Search for the cell housing the specified text and yield its (x, y) center coordinate. 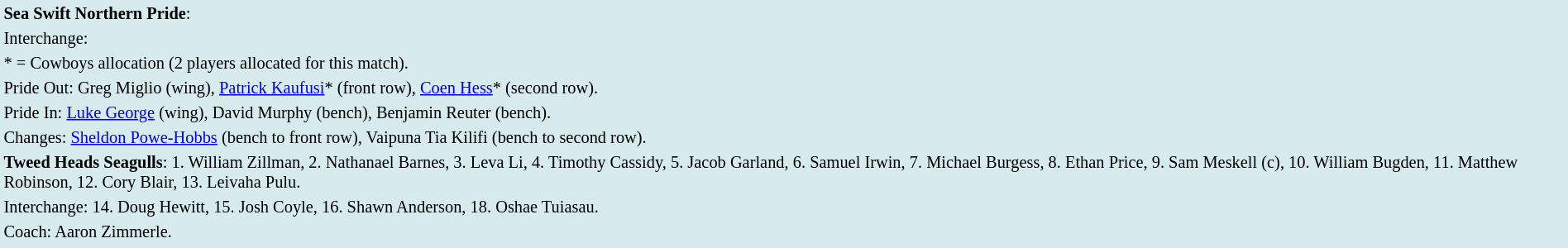
* = Cowboys allocation (2 players allocated for this match). (784, 63)
Pride Out: Greg Miglio (wing), Patrick Kaufusi* (front row), Coen Hess* (second row). (784, 88)
Coach: Aaron Zimmerle. (784, 231)
Interchange: (784, 38)
Changes: Sheldon Powe-Hobbs (bench to front row), Vaipuna Tia Kilifi (bench to second row). (784, 137)
Sea Swift Northern Pride: (784, 13)
Interchange: 14. Doug Hewitt, 15. Josh Coyle, 16. Shawn Anderson, 18. Oshae Tuiasau. (784, 207)
Pride In: Luke George (wing), David Murphy (bench), Benjamin Reuter (bench). (784, 112)
